Return (x, y) of the center of cell containing provided text 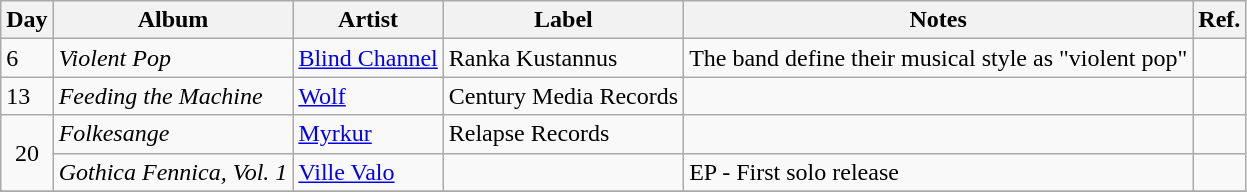
Blind Channel (368, 58)
20 (27, 153)
Gothica Fennica, Vol. 1 (173, 172)
Folkesange (173, 134)
Myrkur (368, 134)
13 (27, 96)
Wolf (368, 96)
Ranka Kustannus (563, 58)
Violent Pop (173, 58)
Label (563, 20)
EP - First solo release (938, 172)
Day (27, 20)
The band define their musical style as "violent pop" (938, 58)
Feeding the Machine (173, 96)
Ville Valo (368, 172)
Notes (938, 20)
6 (27, 58)
Relapse Records (563, 134)
Century Media Records (563, 96)
Artist (368, 20)
Album (173, 20)
Ref. (1220, 20)
